From the cell containing the given text, extract its center point as (x, y) coordinate. 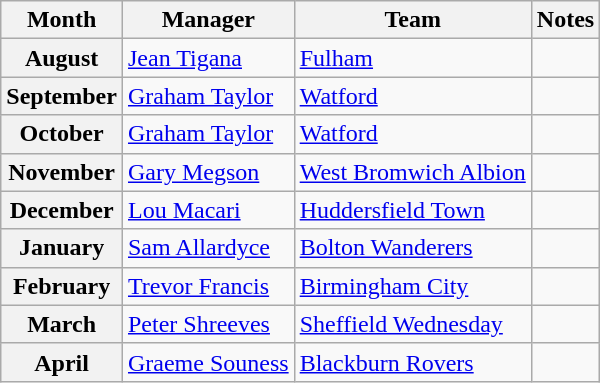
August (62, 58)
November (62, 172)
September (62, 96)
Sam Allardyce (208, 248)
Team (412, 20)
Notes (565, 20)
December (62, 210)
January (62, 248)
Graeme Souness (208, 362)
Month (62, 20)
April (62, 362)
Peter Shreeves (208, 324)
Sheffield Wednesday (412, 324)
March (62, 324)
October (62, 134)
Blackburn Rovers (412, 362)
Trevor Francis (208, 286)
February (62, 286)
Jean Tigana (208, 58)
West Bromwich Albion (412, 172)
Huddersfield Town (412, 210)
Bolton Wanderers (412, 248)
Birmingham City (412, 286)
Gary Megson (208, 172)
Fulham (412, 58)
Lou Macari (208, 210)
Manager (208, 20)
